Output the [X, Y] coordinate of the center of the cell containing the given text.  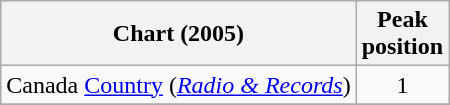
Canada Country (Radio & Records) [178, 85]
Peakposition [402, 34]
1 [402, 85]
Chart (2005) [178, 34]
